Pinpoint the cell where the given text exists, returning its [X, Y] midpoint coordinate. 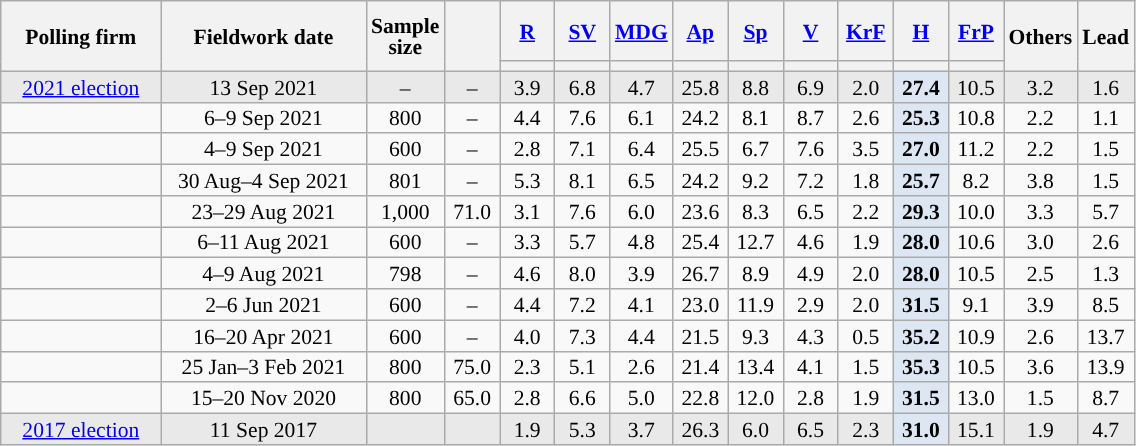
H [920, 31]
5.1 [582, 366]
798 [405, 274]
6.1 [642, 118]
21.5 [700, 336]
1.1 [1106, 118]
23.6 [700, 212]
23–29 Aug 2021 [264, 212]
2017 election [81, 430]
3.7 [642, 430]
4.3 [810, 336]
V [810, 31]
R [528, 31]
9.2 [756, 180]
KrF [866, 31]
2021 election [81, 86]
1.6 [1106, 86]
6.6 [582, 398]
6.8 [582, 86]
10.6 [976, 242]
1,000 [405, 212]
Sp [756, 31]
9.3 [756, 336]
8.9 [756, 274]
6–9 Sep 2021 [264, 118]
15–20 Nov 2020 [264, 398]
Samplesize [405, 36]
35.3 [920, 366]
35.2 [920, 336]
12.7 [756, 242]
12.0 [756, 398]
7.1 [582, 150]
Polling firm [81, 36]
10.0 [976, 212]
25.7 [920, 180]
3.5 [866, 150]
6–11 Aug 2021 [264, 242]
Others [1041, 36]
13.7 [1106, 336]
4–9 Aug 2021 [264, 274]
23.0 [700, 304]
21.4 [700, 366]
8.3 [756, 212]
MDG [642, 31]
29.3 [920, 212]
6.7 [756, 150]
8.0 [582, 274]
27.4 [920, 86]
2–6 Jun 2021 [264, 304]
Ap [700, 31]
13 Sep 2021 [264, 86]
4.0 [528, 336]
0.5 [866, 336]
25.4 [700, 242]
10.9 [976, 336]
3.0 [1041, 242]
801 [405, 180]
26.7 [700, 274]
5.0 [642, 398]
Lead [1106, 36]
22.8 [700, 398]
25.3 [920, 118]
75.0 [472, 366]
4.8 [642, 242]
3.2 [1041, 86]
8.8 [756, 86]
1.3 [1106, 274]
11.9 [756, 304]
3.6 [1041, 366]
25.5 [700, 150]
7.3 [582, 336]
4–9 Sep 2021 [264, 150]
8.2 [976, 180]
13.0 [976, 398]
8.5 [1106, 304]
27.0 [920, 150]
2.5 [1041, 274]
13.9 [1106, 366]
Fieldwork date [264, 36]
10.8 [976, 118]
1.8 [866, 180]
31.0 [920, 430]
2.9 [810, 304]
16–20 Apr 2021 [264, 336]
6.4 [642, 150]
6.9 [810, 86]
FrP [976, 31]
9.1 [976, 304]
30 Aug–4 Sep 2021 [264, 180]
26.3 [700, 430]
4.9 [810, 274]
11 Sep 2017 [264, 430]
15.1 [976, 430]
3.1 [528, 212]
3.8 [1041, 180]
SV [582, 31]
25.8 [700, 86]
11.2 [976, 150]
65.0 [472, 398]
71.0 [472, 212]
13.4 [756, 366]
25 Jan–3 Feb 2021 [264, 366]
